Capture the cell that displays the provided text and extract its (x, y) central coordinate. 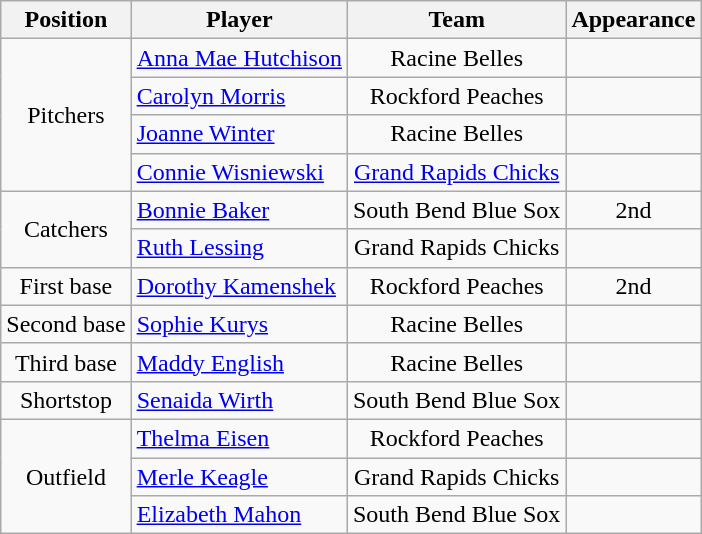
Ruth Lessing (239, 248)
Team (456, 20)
Appearance (634, 20)
Outfield (66, 476)
Dorothy Kamenshek (239, 286)
Shortstop (66, 400)
Maddy English (239, 362)
Connie Wisniewski (239, 172)
Senaida Wirth (239, 400)
Anna Mae Hutchison (239, 58)
Joanne Winter (239, 134)
Player (239, 20)
Position (66, 20)
Pitchers (66, 115)
First base (66, 286)
Thelma Eisen (239, 438)
Bonnie Baker (239, 210)
Elizabeth Mahon (239, 515)
Catchers (66, 229)
Second base (66, 324)
Third base (66, 362)
Carolyn Morris (239, 96)
Sophie Kurys (239, 324)
Merle Keagle (239, 477)
